For the text-containing cell, return its midpoint in [X, Y] coordinate format. 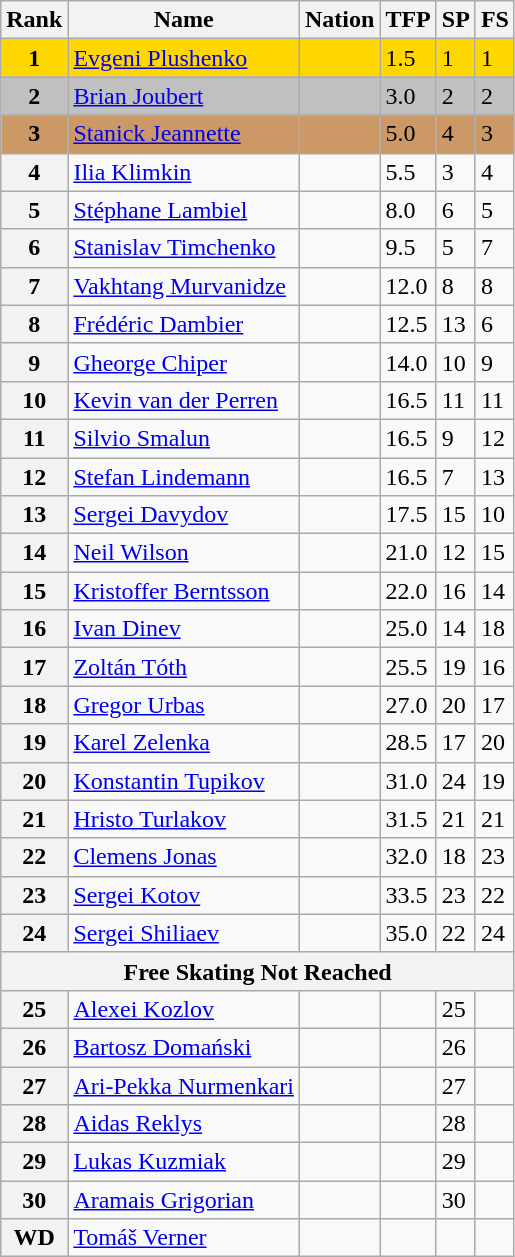
Stanick Jeannette [184, 134]
17.5 [408, 515]
8.0 [408, 210]
Frédéric Dambier [184, 324]
12.0 [408, 286]
5.5 [408, 172]
Sergei Kotov [184, 895]
22.0 [408, 591]
Silvio Smalun [184, 438]
Gregor Urbas [184, 705]
Ilia Klimkin [184, 172]
31.5 [408, 819]
25.5 [408, 667]
Sergei Shiliaev [184, 933]
1.5 [408, 58]
Sergei Davydov [184, 515]
Free Skating Not Reached [258, 971]
Stanislav Timchenko [184, 248]
Alexei Kozlov [184, 1009]
Nation [340, 20]
9.5 [408, 248]
Karel Zelenka [184, 743]
Neil Wilson [184, 553]
Vakhtang Murvanidze [184, 286]
12.5 [408, 324]
Tomáš Verner [184, 1238]
Name [184, 20]
Ari-Pekka Nurmenkari [184, 1085]
TFP [408, 20]
32.0 [408, 857]
28.5 [408, 743]
Kevin van der Perren [184, 400]
Clemens Jonas [184, 857]
Gheorge Chiper [184, 362]
3.0 [408, 96]
21.0 [408, 553]
Aramais Grigorian [184, 1200]
SP [456, 20]
Hristo Turlakov [184, 819]
5.0 [408, 134]
Stefan Lindemann [184, 477]
14.0 [408, 362]
Kristoffer Berntsson [184, 591]
31.0 [408, 781]
Ivan Dinev [184, 629]
33.5 [408, 895]
Bartosz Domański [184, 1047]
Brian Joubert [184, 96]
FS [494, 20]
Rank [34, 20]
35.0 [408, 933]
Evgeni Plushenko [184, 58]
Konstantin Tupikov [184, 781]
Zoltán Tóth [184, 667]
WD [34, 1238]
Lukas Kuzmiak [184, 1162]
25.0 [408, 629]
Aidas Reklys [184, 1124]
27.0 [408, 705]
Stéphane Lambiel [184, 210]
